Return the (x, y) coordinate for the center point of the cell that contains the specified text.  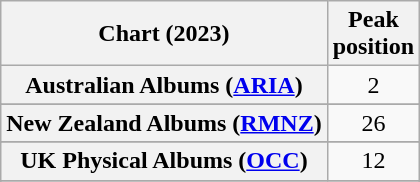
New Zealand Albums (RMNZ) (164, 123)
Australian Albums (ARIA) (164, 85)
26 (373, 123)
UK Physical Albums (OCC) (164, 161)
Peakposition (373, 34)
2 (373, 85)
12 (373, 161)
Chart (2023) (164, 34)
